Find where the given text appears and provide that cell's center as (x, y) coordinate. 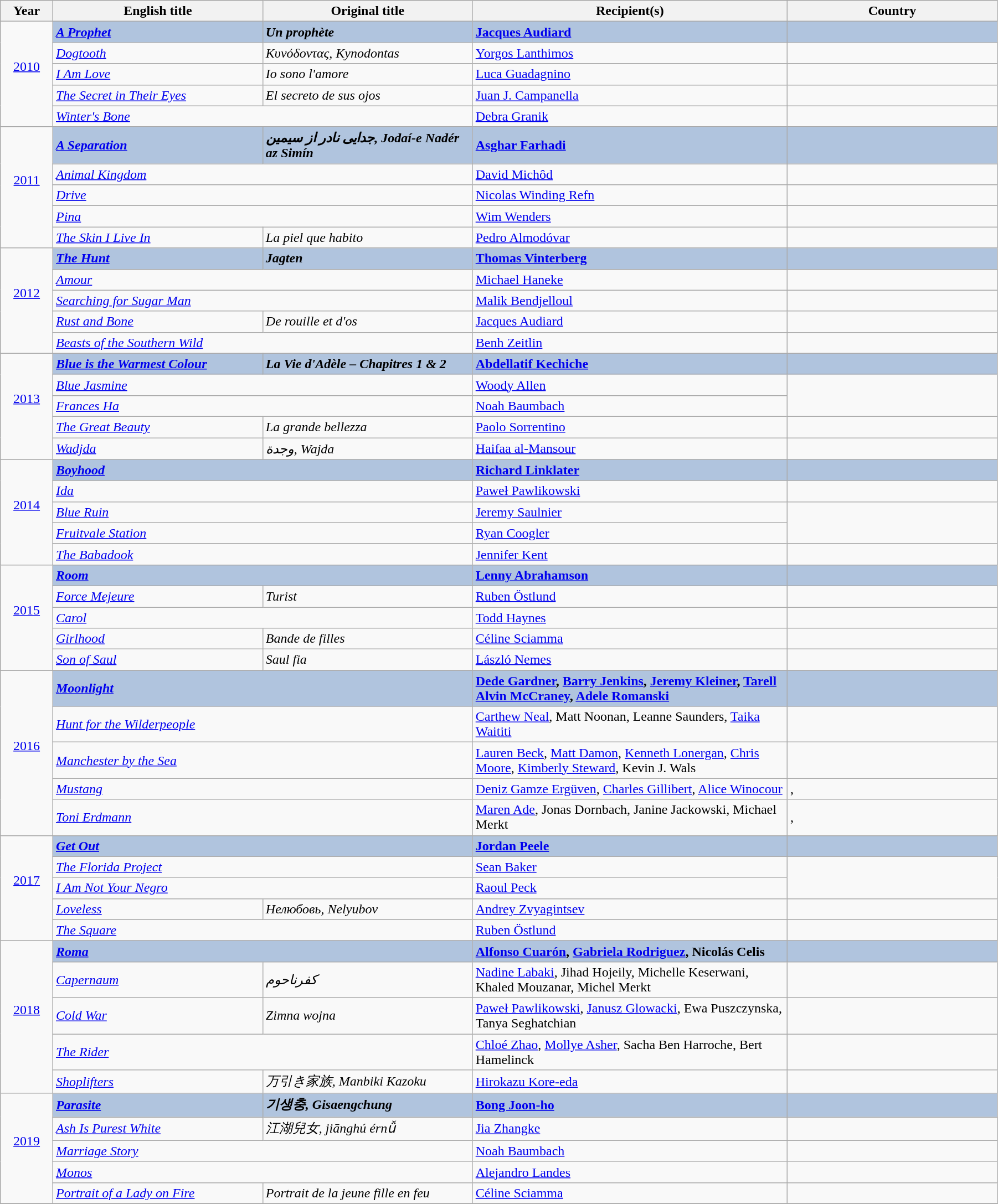
Raoul Peck (630, 888)
The Secret in Their Eyes (157, 95)
László Nemes (630, 660)
2016 (27, 753)
江湖兒女, jiānghú érnǚ (368, 1129)
Jia Zhangke (630, 1129)
Loveless (157, 909)
Deniz Gamze Ergüven, Charles Gillibert, Alice Winocour (630, 789)
Recipient(s) (630, 11)
Portrait de la jeune fille en feu (368, 1193)
A Prophet (157, 32)
Haifaa al-Mansour (630, 448)
Carthew Neal, Matt Noonan, Leanne Saunders, Taika Waititi (630, 724)
The Skin I Live In (157, 237)
I Am Love (157, 74)
Alfonso Cuarón, Gabriela Rodriguez, Nicolás Celis (630, 951)
Force Mejeure (157, 596)
Zimna wojna (368, 1015)
Drive (263, 195)
Blue Jasmine (263, 385)
Woody Allen (630, 385)
وجدة, Wajda (368, 448)
Wim Wenders (630, 216)
Nicolas Winding Refn (630, 195)
Parasite (157, 1105)
Bong Joon-ho (630, 1105)
Capernaum (157, 980)
El secreto de sus ojos (368, 95)
Shoplifters (157, 1082)
Maren Ade, Jonas Dornbach, Janine Jackowski, Michael Merkt (630, 817)
Boyhood (263, 470)
Toni Erdmann (263, 817)
Alejandro Landes (630, 1172)
Paweł Pawlikowski (630, 491)
Marriage Story (263, 1151)
Saul fia (368, 660)
Yorgos Lanthimos (630, 53)
Searching for Sugar Man (263, 301)
Rust and Bone (157, 322)
Beasts of the Southern Wild (263, 343)
Dede Gardner, Barry Jenkins, Jeremy Kleiner, Tarell Alvin McCraney, Adele Romanski (630, 689)
Manchester by the Sea (263, 761)
La grande bellezza (368, 427)
Portrait of a Lady on Fire (157, 1193)
Country (893, 11)
La piel que habito (368, 237)
Turist (368, 596)
Son of Saul (157, 660)
Monos (263, 1172)
Abdellatif Kechiche (630, 364)
The Hunt (157, 259)
Nadine Labaki, Jihad Hojeily, Michelle Keserwani, Khaled Mouzanar, Michel Merkt (630, 980)
Asghar Farhadi (630, 145)
Un prophète (368, 32)
A Separation (157, 145)
Ash Is Purest White (157, 1129)
2013 (27, 406)
De rouille et d'os (368, 322)
Andrey Zvyagintsev (630, 909)
Wadjda (157, 448)
Luca Guadagnino (630, 74)
The Great Beauty (157, 427)
The Rider (263, 1052)
كفرناحوم (368, 980)
Mustang (263, 789)
Cold War (157, 1015)
Lauren Beck, Matt Damon, Kenneth Lonergan, Chris Moore, Kimberly Steward, Kevin J. Wals (630, 761)
جدایی نادر از سیمین, Jodaí-e Nadér az Simín (368, 145)
Richard Linklater (630, 470)
Dogtooth (157, 53)
Animal Kingdom (263, 174)
Нелюбовь, Nelyubov (368, 909)
Blue is the Warmest Colour (157, 364)
Paweł Pawlikowski, Janusz Glowacki, Ewa Puszczynska, Tanya Seghatchian (630, 1015)
Ryan Coogler (630, 533)
Paolo Sorrentino (630, 427)
Winter's Bone (263, 116)
The Square (263, 930)
Debra Granik (630, 116)
Todd Haynes (630, 617)
Amour (263, 280)
The Florida Project (263, 867)
Chloé Zhao, Mollye Asher, Sacha Ben Harroche, Bert Hamelinck (630, 1052)
Frances Ha (263, 406)
Sean Baker (630, 867)
Jordan Peele (630, 846)
Michael Haneke (630, 280)
Jennifer Kent (630, 554)
Year (27, 11)
2019 (27, 1148)
David Michôd (630, 174)
Lenny Abrahamson (630, 575)
Blue Ruin (263, 512)
기생충, Gisaengchung (368, 1105)
Jagten (368, 259)
La Vie d'Adèle – Chapitres 1 & 2 (368, 364)
Roma (263, 951)
Benh Zeitlin (630, 343)
2017 (27, 888)
Girlhood (157, 639)
Pina (263, 216)
2015 (27, 617)
2014 (27, 512)
Original title (368, 11)
Κυνόδοντας, Kynodontas (368, 53)
2010 (27, 74)
Ida (263, 491)
Pedro Almodóvar (630, 237)
Hunt for the Wilderpeople (263, 724)
Moonlight (263, 689)
万引き家族, Manbiki Kazoku (368, 1082)
English title (157, 11)
Io sono l'amore (368, 74)
Malik Bendjelloul (630, 301)
I Am Not Your Negro (263, 888)
Bande de filles (368, 639)
2012 (27, 301)
Juan J. Campanella (630, 95)
Carol (263, 617)
Fruitvale Station (263, 533)
2011 (27, 187)
Get Out (263, 846)
Jeremy Saulnier (630, 512)
Hirokazu Kore-eda (630, 1082)
2018 (27, 1017)
Room (263, 575)
The Babadook (263, 554)
Thomas Vinterberg (630, 259)
